For the text-containing cell, return its midpoint in [X, Y] coordinate format. 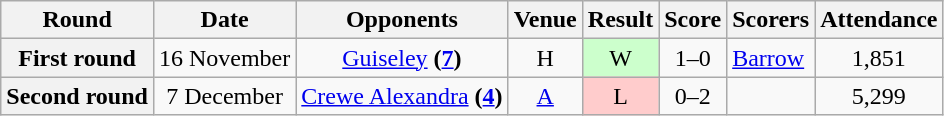
Guiseley (7) [402, 58]
Venue [545, 20]
Round [78, 20]
H [545, 58]
Crewe Alexandra (4) [402, 96]
7 December [224, 96]
Attendance [879, 20]
Date [224, 20]
Score [693, 20]
A [545, 96]
First round [78, 58]
1–0 [693, 58]
L [620, 96]
1,851 [879, 58]
5,299 [879, 96]
0–2 [693, 96]
Result [620, 20]
16 November [224, 58]
Scorers [771, 20]
Second round [78, 96]
W [620, 58]
Opponents [402, 20]
Barrow [771, 58]
